Determine the [x, y] coordinate at the center of the cell enclosing the given text.  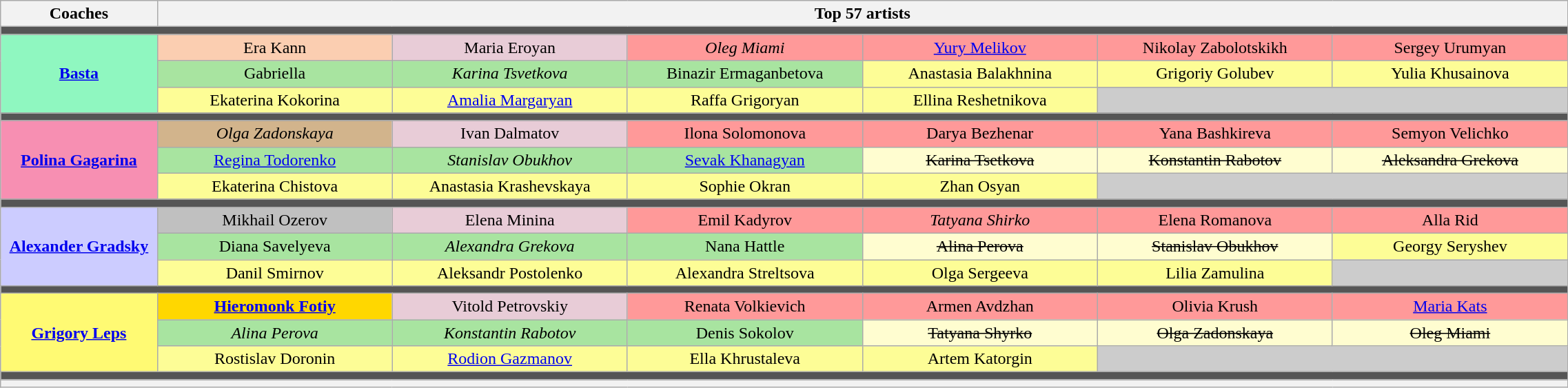
Sevak Khanagyan [744, 160]
Amalia Margaryan [510, 100]
Yana Bashkireva [1214, 134]
Artem Katorgin [980, 359]
Maria Kats [1450, 307]
Maria Eroyan [510, 48]
Ivan Dalmatov [510, 134]
Tatyana Shirko [980, 220]
Diana Savelyeva [274, 246]
Ella Khrustaleva [744, 359]
Mikhail Ozerov [274, 220]
Lilia Zamulina [1214, 272]
Grigoriy Golubev [1214, 74]
Sergey Urumyan [1450, 48]
Georgy Seryshev [1450, 246]
Alexandra Streltsova [744, 272]
Danil Smirnov [274, 272]
Ellina Reshetnikova [980, 100]
Karina Tsetkova [980, 160]
Sophie Okran [744, 186]
Yulia Khusainova [1450, 74]
Zhan Osyan [980, 186]
Denis Sokolov [744, 333]
Basta [79, 74]
Rostislav Doronin [274, 359]
Nana Hattle [744, 246]
Polina Gagarina [79, 160]
Regina Todorenko [274, 160]
Hieromonk Fotiy [274, 307]
Olga Sergeeva [980, 272]
Armen Avdzhan [980, 307]
Alla Rid [1450, 220]
Tatyana Shyrko [980, 333]
Rodion Gazmanov [510, 359]
Vitold Petrovskiy [510, 307]
Karina Tsvetkova [510, 74]
Darya Bezhenar [980, 134]
Emil Kadyrov [744, 220]
Alexandra Grekova [510, 246]
Aleksandra Grekova [1450, 160]
Semyon Velichko [1450, 134]
Yury Melikov [980, 48]
Elena Romanova [1214, 220]
Alexander Gradsky [79, 246]
Ekaterina Kokorina [274, 100]
Anastasia Krashevskaya [510, 186]
Gabriella [274, 74]
Top 57 artists [862, 14]
Coaches [79, 14]
Ekaterina Chistova [274, 186]
Grigory Leps [79, 333]
Elena Minina [510, 220]
Olivia Krush [1214, 307]
Aleksandr Postolenko [510, 272]
Binazir Ermaganbetova [744, 74]
Nikolay Zabolotskikh [1214, 48]
Ilona Solomonova [744, 134]
Renata Volkievich [744, 307]
Anastasia Balakhnina [980, 74]
Era Kann [274, 48]
Raffa Grigoryan [744, 100]
